Pinpoint the cell where the given text exists, returning its [X, Y] midpoint coordinate. 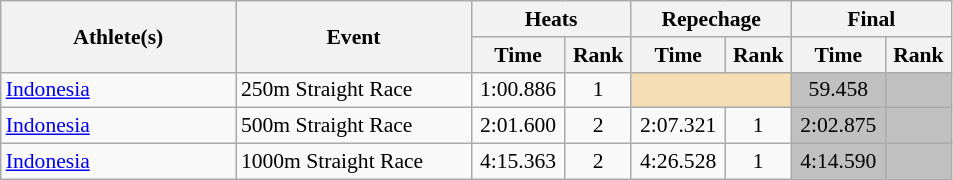
2:07.321 [678, 126]
2:02.875 [838, 126]
2:01.600 [518, 126]
4:26.528 [678, 162]
4:15.363 [518, 162]
1:00.886 [518, 90]
Repechage [711, 19]
59.458 [838, 90]
500m Straight Race [354, 126]
Final [871, 19]
4:14.590 [838, 162]
Event [354, 36]
Athlete(s) [118, 36]
Heats [551, 19]
250m Straight Race [354, 90]
1000m Straight Race [354, 162]
